Output the [x, y] coordinate of the center of the cell containing the given text.  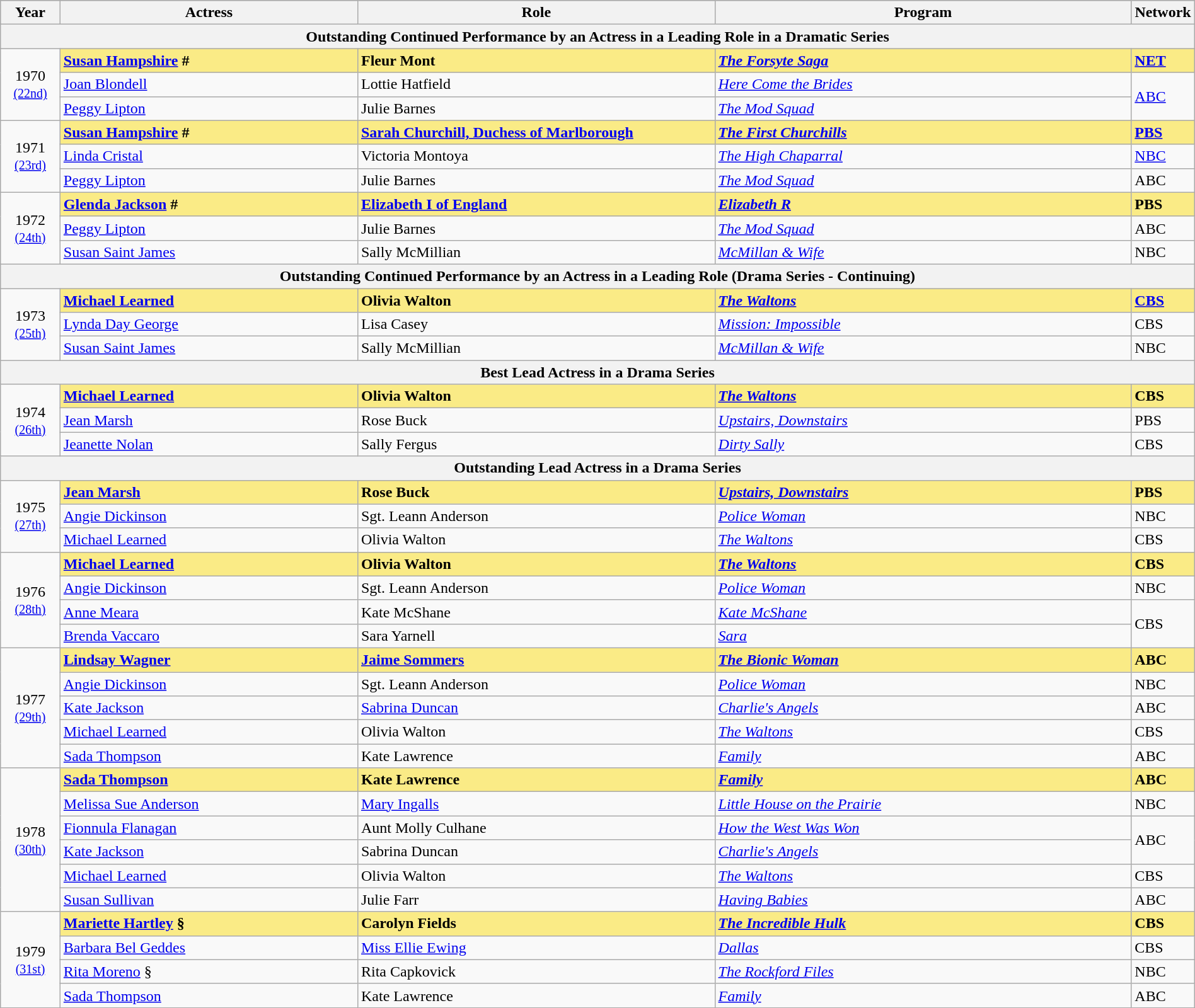
Miss Ellie Ewing [536, 948]
Lindsay Wagner [209, 660]
1971(23rd) [30, 156]
The Incredible Hulk [923, 924]
1976(28th) [30, 600]
Aunt Molly Culhane [536, 828]
Carolyn Fields [536, 924]
Elizabeth R [923, 204]
The High Chaparral [923, 156]
1975(27th) [30, 516]
Program [923, 13]
Mary Ingalls [536, 804]
Outstanding Continued Performance by an Actress in a Leading Role in a Dramatic Series [597, 37]
The First Churchills [923, 132]
Rita Moreno § [209, 971]
Sara Yarnell [536, 636]
Melissa Sue Anderson [209, 804]
Victoria Montoya [536, 156]
How the West Was Won [923, 828]
Lisa Casey [536, 324]
1977(29th) [30, 707]
Glenda Jackson # [209, 204]
Dallas [923, 948]
Mariette Hartley § [209, 924]
The Bionic Woman [923, 660]
Actress [209, 13]
Elizabeth I of England [536, 204]
Linda Cristal [209, 156]
Lynda Day George [209, 324]
1974(26th) [30, 420]
Outstanding Continued Performance by an Actress in a Leading Role (Drama Series - Continuing) [597, 276]
Network [1163, 13]
Sarah Churchill, Duchess of Marlborough [536, 132]
Lottie Hatfield [536, 84]
Fionnula Flanagan [209, 828]
Jaime Sommers [536, 660]
Sara [923, 636]
Outstanding Lead Actress in a Drama Series [597, 468]
1970(22nd) [30, 84]
Little House on the Prairie [923, 804]
The Forsyte Saga [923, 60]
1972(24th) [30, 228]
Sally Fergus [536, 444]
1979(31st) [30, 959]
1973(25th) [30, 324]
The Rockford Files [923, 971]
Julie Farr [536, 900]
Year [30, 13]
Dirty Sally [923, 444]
Jeanette Nolan [209, 444]
Susan Sullivan [209, 900]
1978(30th) [30, 840]
Joan Blondell [209, 84]
Rita Capkovick [536, 971]
Here Come the Brides [923, 84]
NET [1163, 60]
Barbara Bel Geddes [209, 948]
Best Lead Actress in a Drama Series [597, 372]
Anne Meara [209, 612]
Mission: Impossible [923, 324]
Having Babies [923, 900]
Role [536, 13]
Brenda Vaccaro [209, 636]
Fleur Mont [536, 60]
